Capture the cell that displays the provided text and extract its [x, y] central coordinate. 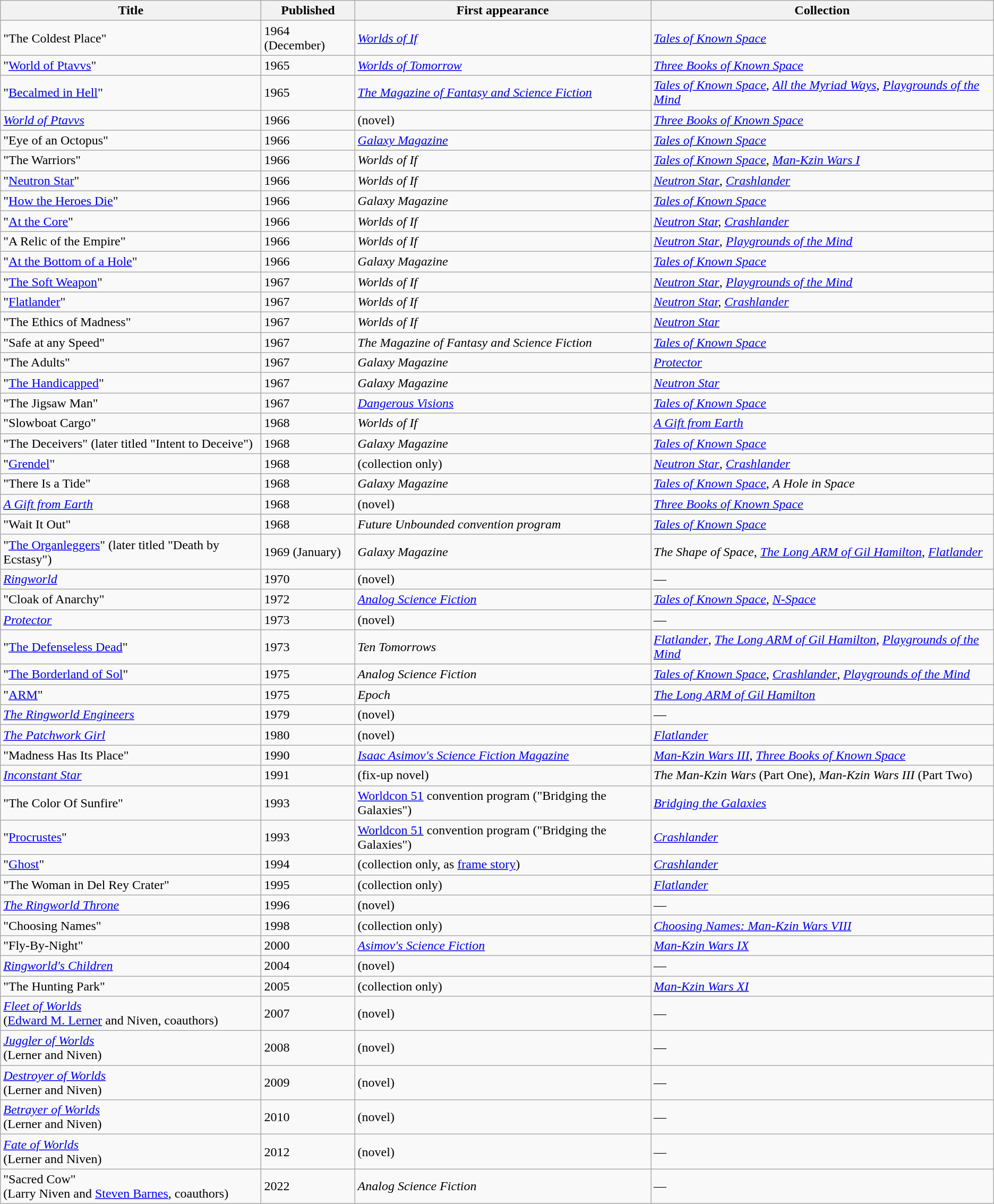
Destroyer of Worlds (Lerner and Niven) [131, 1082]
Bridging the Galaxies [822, 803]
Isaac Asimov's Science Fiction Magazine [502, 755]
"How the Heroes Die" [131, 201]
"Eye of an Octopus" [131, 140]
"World of Ptavvs" [131, 65]
1964 (December) [308, 38]
1994 [308, 865]
The Ringworld Throne [131, 905]
Man-Kzin Wars III, Three Books of Known Space [822, 755]
2000 [308, 945]
Betrayer of Worlds (Lerner and Niven) [131, 1117]
The Ringworld Engineers [131, 715]
"The Defenseless Dead" [131, 647]
1970 [308, 579]
Tales of Known Space, All the Myriad Ways, Playgrounds of the Mind [822, 92]
Future Unbounded convention program [502, 524]
"The Color Of Sunfire" [131, 803]
Tales of Known Space, A Hole in Space [822, 484]
"Wait It Out" [131, 524]
"The Ethics of Madness" [131, 322]
"Safe at any Speed" [131, 343]
"Flatlander" [131, 302]
Tales of Known Space, N-Space [822, 599]
2012 [308, 1151]
"The Woman in Del Rey Crater" [131, 885]
"There Is a Tide" [131, 484]
Tales of Known Space, Crashlander, Playgrounds of the Mind [822, 674]
World of Ptavvs [131, 120]
Ten Tomorrows [502, 647]
Inconstant Star [131, 775]
"The Hunting Park" [131, 986]
1969 (January) [308, 551]
2010 [308, 1117]
"Procrustes" [131, 837]
"Ghost" [131, 865]
"Neutron Star" [131, 181]
Asimov's Science Fiction [502, 945]
"Choosing Names" [131, 925]
1972 [308, 599]
"Cloak of Anarchy" [131, 599]
"The Warriors" [131, 160]
"The Borderland of Sol" [131, 674]
"Slowboat Cargo" [131, 423]
"The Deceivers" (later titled "Intent to Deceive") [131, 443]
1996 [308, 905]
Juggler of Worlds (Lerner and Niven) [131, 1048]
1995 [308, 885]
"The Handicapped" [131, 383]
The Patchwork Girl [131, 735]
2009 [308, 1082]
2004 [308, 966]
"The Soft Weapon" [131, 282]
Dangerous Visions [502, 403]
Epoch [502, 695]
2008 [308, 1048]
(collection only, as frame story) [502, 865]
1991 [308, 775]
"Becalmed in Hell" [131, 92]
2022 [308, 1186]
"Madness Has Its Place" [131, 755]
"Sacred Cow" (Larry Niven and Steven Barnes, coauthors) [131, 1186]
Worlds of Tomorrow [502, 65]
"Fly-By-Night" [131, 945]
"The Jigsaw Man" [131, 403]
"A Relic of the Empire" [131, 241]
"The Organleggers" (later titled "Death by Ecstasy") [131, 551]
Collection [822, 11]
"The Coldest Place" [131, 38]
1980 [308, 735]
First appearance [502, 11]
"Grendel" [131, 464]
Title [131, 11]
Ringworld [131, 579]
The Shape of Space, The Long ARM of Gil Hamilton, Flatlander [822, 551]
1998 [308, 925]
2007 [308, 1013]
Man-Kzin Wars XI [822, 986]
1990 [308, 755]
"At the Core" [131, 221]
"ARM" [131, 695]
Ringworld's Children [131, 966]
2005 [308, 986]
"The Adults" [131, 363]
Fate of Worlds (Lerner and Niven) [131, 1151]
Fleet of Worlds (Edward M. Lerner and Niven, coauthors) [131, 1013]
1979 [308, 715]
(fix-up novel) [502, 775]
Choosing Names: Man-Kzin Wars VIII [822, 925]
Flatlander, The Long ARM of Gil Hamilton, Playgrounds of the Mind [822, 647]
Tales of Known Space, Man-Kzin Wars I [822, 160]
The Man-Kzin Wars (Part One), Man-Kzin Wars III (Part Two) [822, 775]
"At the Bottom of a Hole" [131, 261]
The Long ARM of Gil Hamilton [822, 695]
Published [308, 11]
Man-Kzin Wars IX [822, 945]
